Pinpoint the cell where the given text exists, returning its (X, Y) midpoint coordinate. 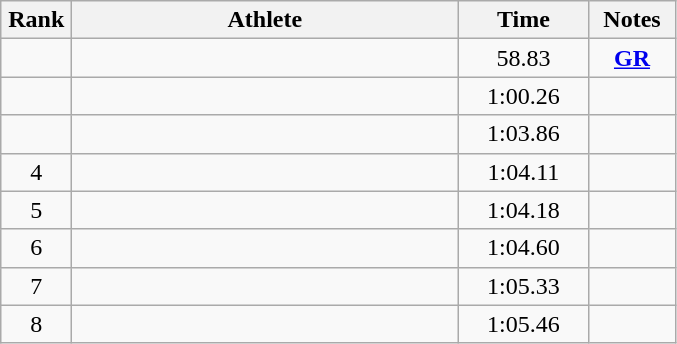
1:05.33 (524, 286)
1:05.46 (524, 324)
6 (36, 248)
Notes (632, 20)
1:03.86 (524, 134)
5 (36, 210)
1:04.60 (524, 248)
8 (36, 324)
GR (632, 58)
1:00.26 (524, 96)
4 (36, 172)
1:04.11 (524, 172)
Athlete (265, 20)
1:04.18 (524, 210)
58.83 (524, 58)
Rank (36, 20)
7 (36, 286)
Time (524, 20)
